Determine the (X, Y) coordinate at the center of the cell enclosing the given text.  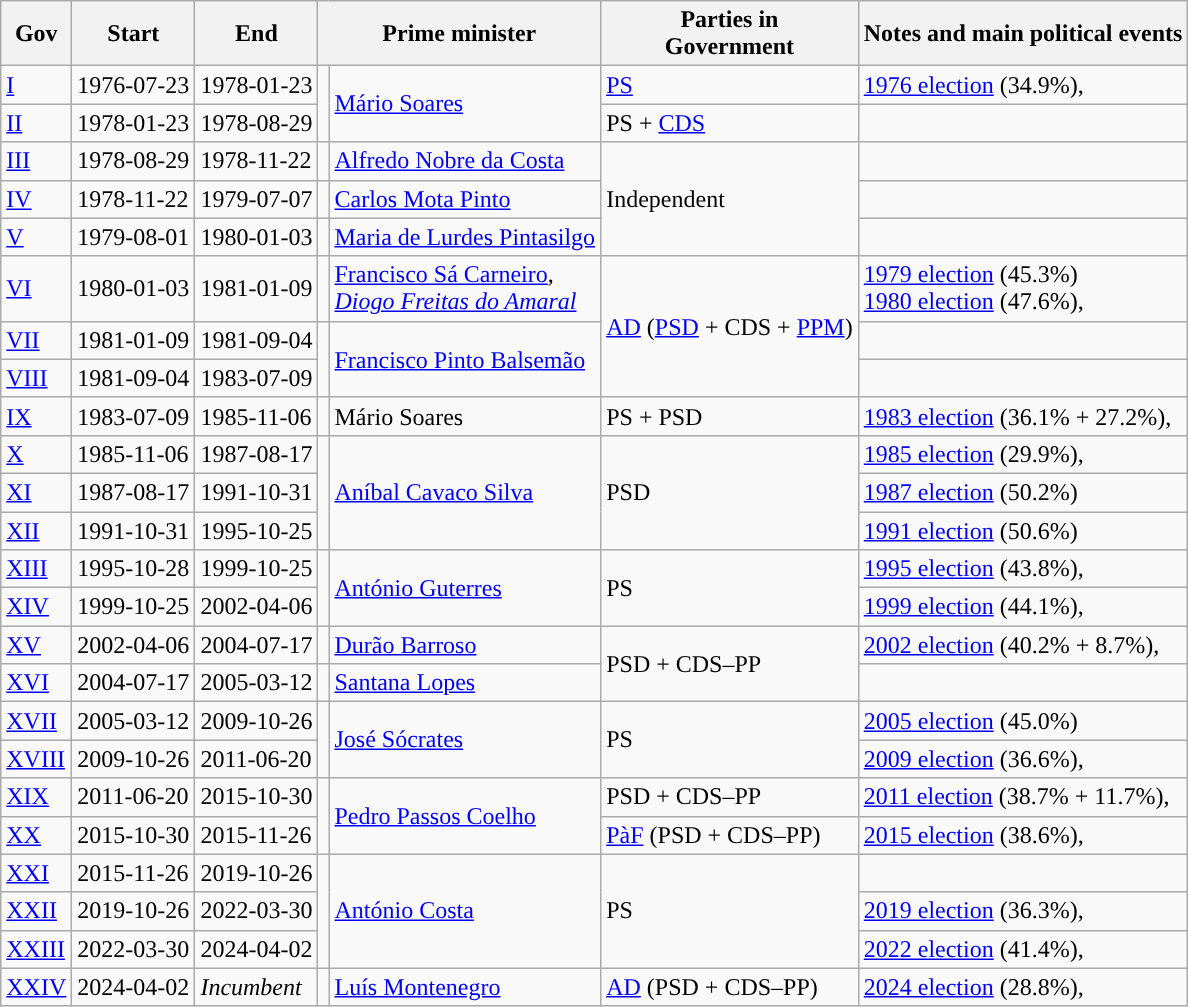
2022 election (41.4%), (1023, 949)
III (36, 161)
VI (36, 288)
PàF (PSD + CDS–PP) (730, 835)
1985 election (29.9%), (1023, 454)
II (36, 123)
António Guterres (465, 588)
1999 election (44.1%), (1023, 607)
Prime minister (460, 34)
1976-07-23 (134, 85)
Maria de Lurdes Pintasilgo (465, 237)
XXIV (36, 987)
XVII (36, 721)
Carlos Mota Pinto (465, 199)
AD (PSD + CDS + PPM) (730, 326)
1979-07-07 (256, 199)
IX (36, 416)
X (36, 454)
XX (36, 835)
1995-10-25 (256, 531)
VII (36, 340)
Parties inGovernment (730, 34)
Alfredo Nobre da Costa (465, 161)
2015 election (38.6%), (1023, 835)
1991 election (50.6%) (1023, 531)
1976 election (34.9%), (1023, 85)
Incumbent (256, 987)
Notes and main political events (1023, 34)
VIII (36, 378)
XXII (36, 911)
Francisco Pinto Balsemão (465, 359)
2019 election (36.3%), (1023, 911)
XI (36, 492)
Pedro Passos Coelho (465, 816)
XVIII (36, 759)
I (36, 85)
V (36, 237)
PS + PSD (730, 416)
2011 election (38.7% + 11.7%), (1023, 797)
Gov (36, 34)
Independent (730, 199)
XIX (36, 797)
AD (PSD + CDS–PP) (730, 987)
Aníbal Cavaco Silva (465, 492)
XIII (36, 569)
1995-10-28 (134, 569)
António Costa (465, 911)
2002 election (40.2% + 8.7%), (1023, 645)
PS + CDS (730, 123)
XXIII (36, 949)
2005 election (45.0%) (1023, 721)
PSD (730, 492)
End (256, 34)
1979-08-01 (134, 237)
1987 election (50.2%) (1023, 492)
XII (36, 531)
José Sócrates (465, 740)
2009 election (36.6%), (1023, 759)
XXI (36, 873)
XV (36, 645)
2024 election (28.8%), (1023, 987)
XIV (36, 607)
IV (36, 199)
1983 election (36.1% + 27.2%), (1023, 416)
1979 election (45.3%)1980 election (47.6%), (1023, 288)
Luís Montenegro (465, 987)
XVI (36, 683)
Durão Barroso (465, 645)
Start (134, 34)
1995 election (43.8%), (1023, 569)
Francisco Sá Carneiro,Diogo Freitas do Amaral (465, 288)
Santana Lopes (465, 683)
